Capture the cell that displays the provided text and extract its [x, y] central coordinate. 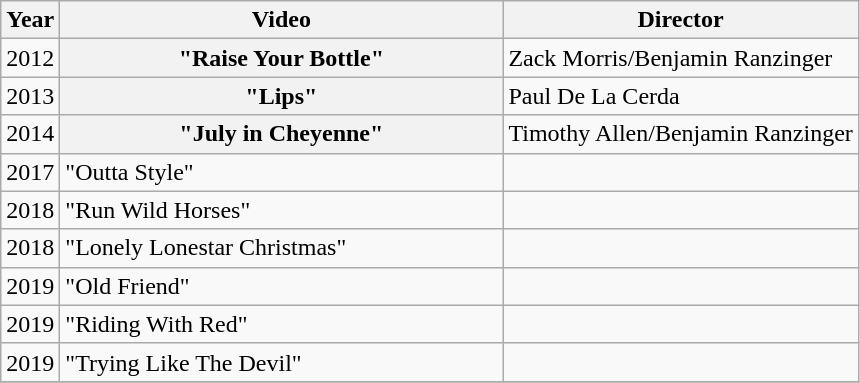
"Trying Like The Devil" [282, 362]
"Lips" [282, 96]
"Riding With Red" [282, 324]
Video [282, 20]
Zack Morris/Benjamin Ranzinger [681, 58]
"Lonely Lonestar Christmas" [282, 248]
Director [681, 20]
2013 [30, 96]
2014 [30, 134]
"July in Cheyenne" [282, 134]
2017 [30, 172]
"Run Wild Horses" [282, 210]
Timothy Allen/Benjamin Ranzinger [681, 134]
2012 [30, 58]
Paul De La Cerda [681, 96]
Year [30, 20]
"Raise Your Bottle" [282, 58]
"Old Friend" [282, 286]
"Outta Style" [282, 172]
